Scan for the cell matching the given text and deliver its [X, Y] coordinate at center. 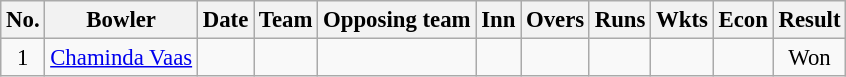
Inn [498, 20]
Wkts [682, 20]
Chaminda Vaas [122, 58]
Team [286, 20]
Won [810, 58]
1 [23, 58]
Runs [620, 20]
No. [23, 20]
Date [225, 20]
Bowler [122, 20]
Result [810, 20]
Overs [556, 20]
Opposing team [397, 20]
Econ [743, 20]
